Return [X, Y] of the center of cell containing provided text 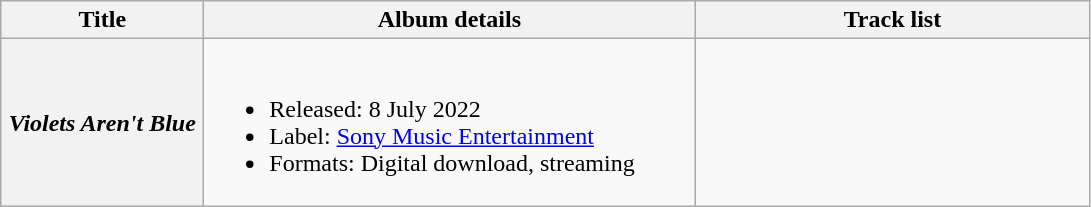
Album details [450, 20]
Track list [892, 20]
Released: 8 July 2022Label: Sony Music EntertainmentFormats: Digital download, streaming [450, 122]
Violets Aren't Blue [102, 122]
Title [102, 20]
